Extract the (X, Y) coordinate from the center of the cell holding the provided text.  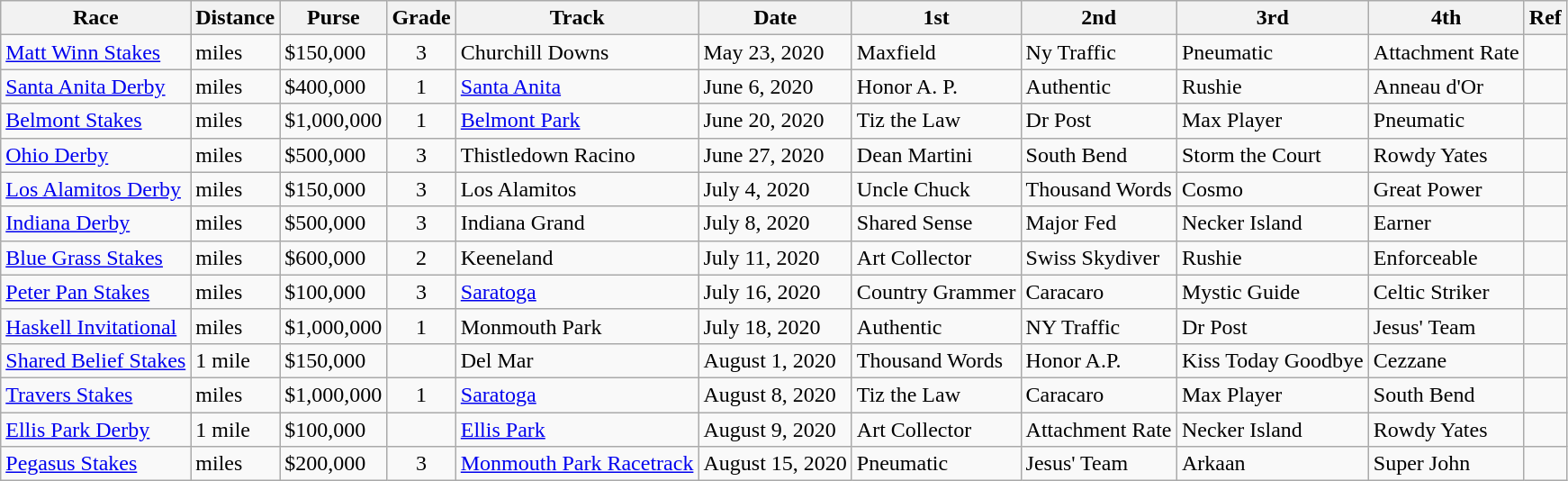
August 15, 2020 (775, 464)
$600,000 (333, 258)
Pegasus Stakes (95, 464)
Shared Belief Stakes (95, 360)
Ohio Derby (95, 155)
Peter Pan Stakes (95, 292)
2 (421, 258)
Indiana Derby (95, 223)
Dean Martini (936, 155)
August 9, 2020 (775, 430)
Shared Sense (936, 223)
4th (1446, 18)
Santa Anita Derby (95, 86)
Race (95, 18)
Churchill Downs (577, 52)
Honor A. P. (936, 86)
2nd (1098, 18)
Arkaan (1273, 464)
Anneau d'Or (1446, 86)
Great Power (1446, 189)
Uncle Chuck (936, 189)
Grade (421, 18)
June 20, 2020 (775, 121)
Thistledown Racino (577, 155)
Los Alamitos Derby (95, 189)
June 27, 2020 (775, 155)
NY Traffic (1098, 326)
Del Mar (577, 360)
Storm the Court (1273, 155)
1st (936, 18)
3rd (1273, 18)
Country Grammer (936, 292)
Cosmo (1273, 189)
Monmouth Park (577, 326)
Swiss Skydiver (1098, 258)
Santa Anita (577, 86)
Ellis Park (577, 430)
Indiana Grand (577, 223)
Cezzane (1446, 360)
July 16, 2020 (775, 292)
August 8, 2020 (775, 395)
$200,000 (333, 464)
Celtic Striker (1446, 292)
Ny Traffic (1098, 52)
Monmouth Park Racetrack (577, 464)
July 18, 2020 (775, 326)
Purse (333, 18)
Blue Grass Stakes (95, 258)
Travers Stakes (95, 395)
Belmont Park (577, 121)
Maxfield (936, 52)
Honor A.P. (1098, 360)
August 1, 2020 (775, 360)
Kiss Today Goodbye (1273, 360)
Keeneland (577, 258)
Mystic Guide (1273, 292)
Los Alamitos (577, 189)
Ref (1545, 18)
July 11, 2020 (775, 258)
Belmont Stakes (95, 121)
July 4, 2020 (775, 189)
$400,000 (333, 86)
Super John (1446, 464)
Enforceable (1446, 258)
Track (577, 18)
May 23, 2020 (775, 52)
July 8, 2020 (775, 223)
Date (775, 18)
Matt Winn Stakes (95, 52)
Haskell Invitational (95, 326)
Major Fed (1098, 223)
Ellis Park Derby (95, 430)
June 6, 2020 (775, 86)
Earner (1446, 223)
Distance (236, 18)
